Pinpoint the cell where the given text exists, returning its (x, y) midpoint coordinate. 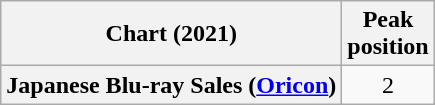
Peak position (388, 34)
Japanese Blu-ray Sales (Oricon) (172, 85)
Chart (2021) (172, 34)
2 (388, 85)
